Capture the cell that displays the provided text and extract its [X, Y] central coordinate. 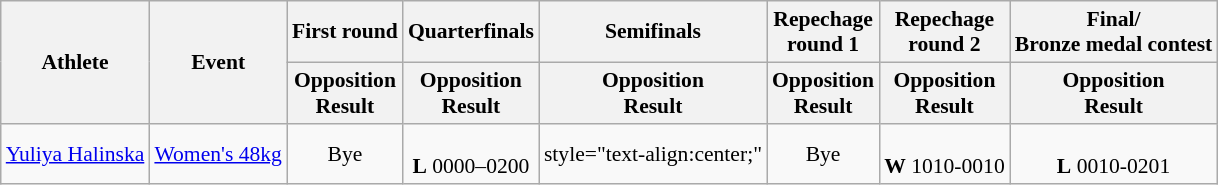
style="text-align:center;" [653, 154]
Event [218, 62]
Athlete [76, 62]
Yuliya Halinska [76, 154]
Repechage round 1 [823, 32]
L 0010-0201 [1114, 154]
Final/Bronze medal contest [1114, 32]
L 0000–0200 [471, 154]
Quarterfinals [471, 32]
Semifinals [653, 32]
Women's 48kg [218, 154]
Repechage round 2 [944, 32]
First round [345, 32]
W 1010-0010 [944, 154]
